Locate the cell with the specified text and output its [X, Y] center coordinate. 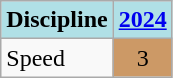
Discipline [57, 20]
3 [142, 58]
2024 [142, 20]
Speed [57, 58]
